Search for the cell housing the specified text and yield its (X, Y) center coordinate. 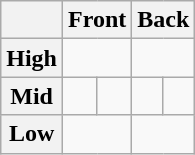
Back (164, 20)
Mid (32, 96)
Front (98, 20)
Low (32, 134)
High (32, 58)
